Extract the (X, Y) coordinate from the center of the cell holding the provided text.  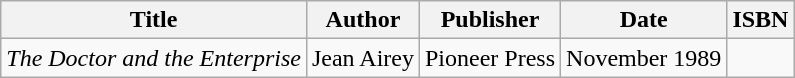
Title (154, 20)
Author (362, 20)
Pioneer Press (490, 58)
Jean Airey (362, 58)
November 1989 (644, 58)
Publisher (490, 20)
ISBN (760, 20)
The Doctor and the Enterprise (154, 58)
Date (644, 20)
